Search for the cell housing the specified text and yield its [x, y] center coordinate. 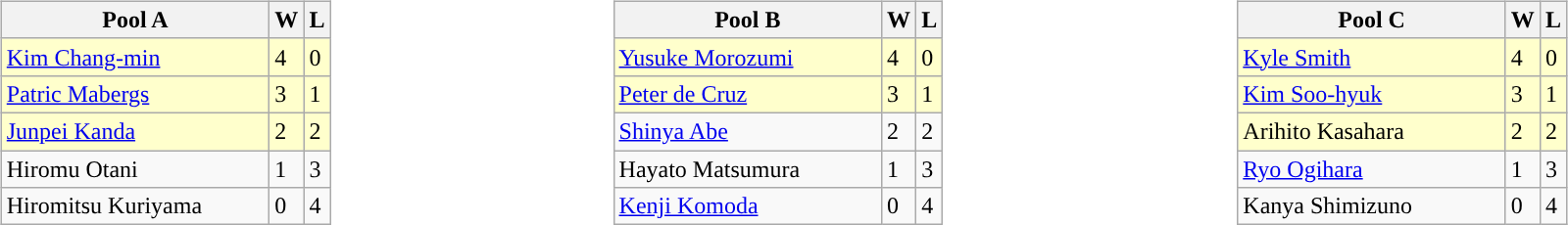
Arihito Kasahara [1372, 131]
Pool A [135, 20]
Hayato Matsumura [748, 169]
Kim Soo-hyuk [1372, 94]
Hiromu Otani [135, 169]
Kenji Komoda [748, 206]
Pool C [1372, 20]
Peter de Cruz [748, 94]
Patric Mabergs [135, 94]
Ryo Ogihara [1372, 169]
Hiromitsu Kuriyama [135, 206]
Pool B [748, 20]
Junpei Kanda [135, 131]
Yusuke Morozumi [748, 57]
Kanya Shimizuno [1372, 206]
Shinya Abe [748, 131]
Kyle Smith [1372, 57]
Kim Chang-min [135, 57]
